Find where the given text appears and provide that cell's center as (X, Y) coordinate. 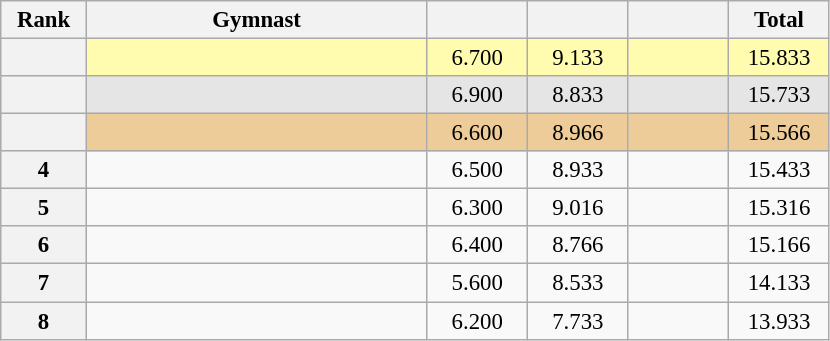
8.933 (578, 170)
5.600 (478, 283)
8 (44, 321)
9.016 (578, 208)
6.400 (478, 245)
6.500 (478, 170)
7.733 (578, 321)
9.133 (578, 58)
8.766 (578, 245)
15.733 (780, 95)
6.900 (478, 95)
6 (44, 245)
6.300 (478, 208)
14.133 (780, 283)
Rank (44, 20)
Gymnast (256, 20)
15.566 (780, 133)
15.316 (780, 208)
8.533 (578, 283)
15.833 (780, 58)
5 (44, 208)
7 (44, 283)
13.933 (780, 321)
8.966 (578, 133)
15.166 (780, 245)
Total (780, 20)
6.200 (478, 321)
6.700 (478, 58)
15.433 (780, 170)
6.600 (478, 133)
8.833 (578, 95)
4 (44, 170)
